Return the (X, Y) coordinate for the center point of the cell that contains the specified text.  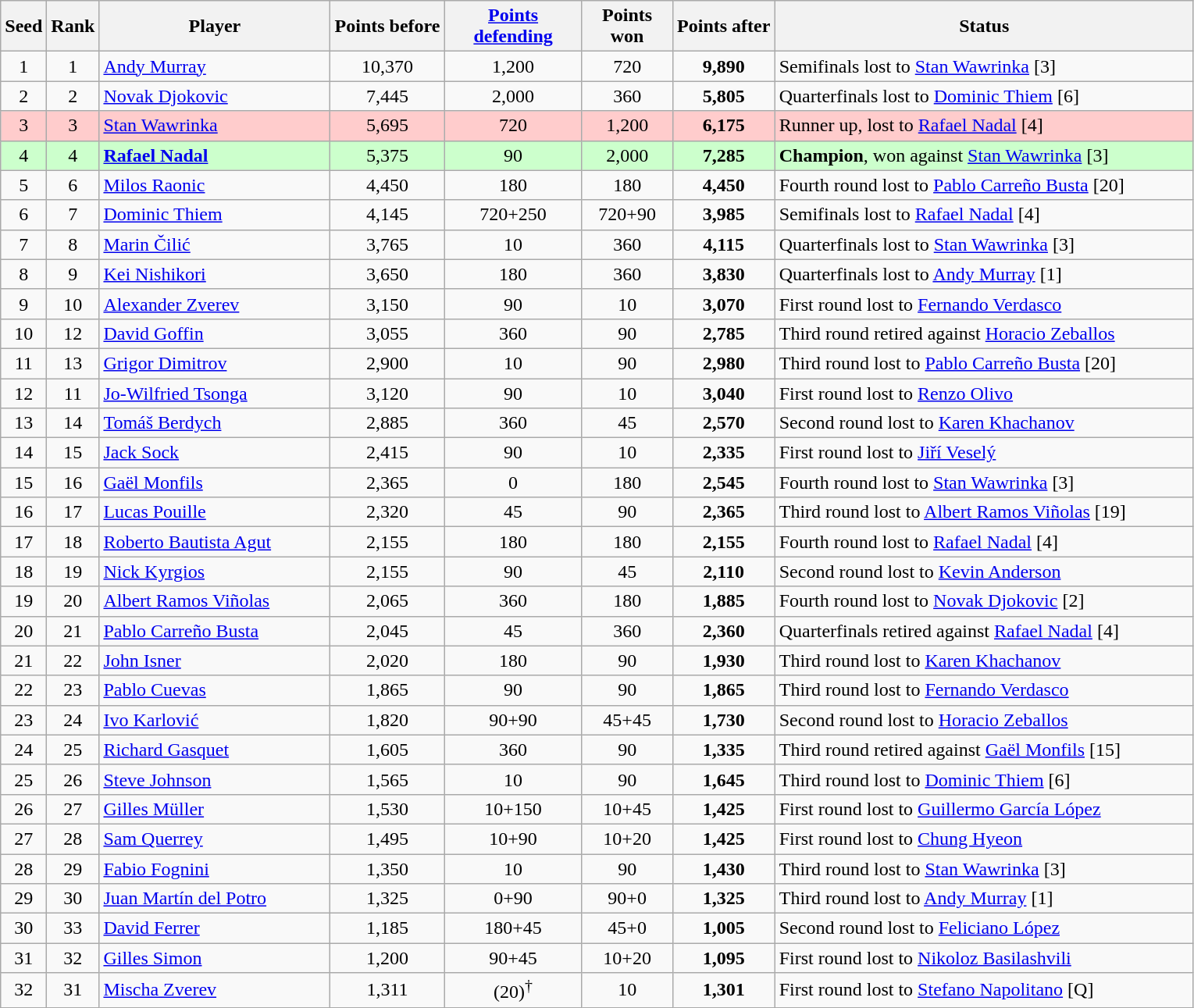
2,110 (723, 572)
David Goffin (215, 333)
Albert Ramos Viñolas (215, 601)
2,900 (387, 363)
1,565 (387, 779)
3,070 (723, 304)
Richard Gasquet (215, 750)
1,005 (723, 928)
Seed (23, 27)
First round lost to Nikoloz Basilashvili (984, 958)
First round lost to Stefano Napolitano [Q] (984, 990)
Points defending (513, 27)
Points won (627, 27)
2,020 (387, 661)
Rafael Nadal (215, 155)
4,145 (387, 215)
Ivo Karlović (215, 720)
Third round retired against Horacio Zeballos (984, 333)
10,370 (387, 66)
90+90 (513, 720)
1,185 (387, 928)
2,545 (723, 483)
10+90 (513, 839)
Pablo Carreño Busta (215, 631)
90+45 (513, 958)
John Isner (215, 661)
5,375 (387, 155)
Third round lost to Pablo Carreño Busta [20] (984, 363)
Kei Nishikori (215, 274)
Mischa Zverev (215, 990)
Gilles Simon (215, 958)
5,805 (723, 96)
Second round lost to Horacio Zeballos (984, 720)
2,885 (387, 423)
9,890 (723, 66)
Third round lost to Albert Ramos Viñolas [19] (984, 512)
Fourth round lost to Novak Djokovic [2] (984, 601)
Third round lost to Stan Wawrinka [3] (984, 869)
Lucas Pouille (215, 512)
33 (73, 928)
45+45 (627, 720)
Sam Querrey (215, 839)
3,040 (723, 393)
6,175 (723, 126)
720+250 (513, 215)
Player (215, 27)
90+0 (627, 899)
(20)† (513, 990)
Steve Johnson (215, 779)
3,650 (387, 274)
2,360 (723, 631)
First round lost to Jiří Veselý (984, 453)
0+90 (513, 899)
Novak Djokovic (215, 96)
Points after (723, 27)
Champion, won against Stan Wawrinka [3] (984, 155)
Pablo Cuevas (215, 690)
First round lost to Fernando Verdasco (984, 304)
45+0 (627, 928)
Third round retired against Gaël Monfils [15] (984, 750)
Rank (73, 27)
Stan Wawrinka (215, 126)
Milos Raonic (215, 185)
Quarterfinals lost to Stan Wawrinka [3] (984, 244)
5 (23, 185)
1,645 (723, 779)
1,301 (723, 990)
Fabio Fognini (215, 869)
Second round lost to Feliciano López (984, 928)
Juan Martín del Potro (215, 899)
2,980 (723, 363)
0 (513, 483)
720+90 (627, 215)
3,150 (387, 304)
Gaël Monfils (215, 483)
Third round lost to Fernando Verdasco (984, 690)
Semifinals lost to Rafael Nadal [4] (984, 215)
2,335 (723, 453)
3,120 (387, 393)
3,830 (723, 274)
Fourth round lost to Rafael Nadal [4] (984, 542)
2,065 (387, 601)
Third round lost to Karen Khachanov (984, 661)
180+45 (513, 928)
Quarterfinals lost to Andy Murray [1] (984, 274)
Jack Sock (215, 453)
David Ferrer (215, 928)
Jo-Wilfried Tsonga (215, 393)
Third round lost to Andy Murray [1] (984, 899)
Quarterfinals lost to Dominic Thiem [6] (984, 96)
Alexander Zverev (215, 304)
Nick Kyrgios (215, 572)
1,095 (723, 958)
Grigor Dimitrov (215, 363)
3,055 (387, 333)
First round lost to Guillermo García López (984, 809)
Gilles Müller (215, 809)
7,285 (723, 155)
Runner up, lost to Rafael Nadal [4] (984, 126)
1,885 (723, 601)
1,311 (387, 990)
1,930 (723, 661)
2,320 (387, 512)
1,335 (723, 750)
Dominic Thiem (215, 215)
Marin Čilić (215, 244)
Quarterfinals retired against Rafael Nadal [4] (984, 631)
Fourth round lost to Pablo Carreño Busta [20] (984, 185)
10+150 (513, 809)
Tomáš Berdych (215, 423)
1,530 (387, 809)
1,820 (387, 720)
Points before (387, 27)
3,985 (723, 215)
2,785 (723, 333)
Andy Murray (215, 66)
Second round lost to Karen Khachanov (984, 423)
1,495 (387, 839)
5,695 (387, 126)
First round lost to Renzo Olivo (984, 393)
4,115 (723, 244)
1,350 (387, 869)
2,415 (387, 453)
Roberto Bautista Agut (215, 542)
1,730 (723, 720)
Status (984, 27)
10+45 (627, 809)
7,445 (387, 96)
Third round lost to Dominic Thiem [6] (984, 779)
2,045 (387, 631)
Fourth round lost to Stan Wawrinka [3] (984, 483)
1,605 (387, 750)
First round lost to Chung Hyeon (984, 839)
2,570 (723, 423)
Second round lost to Kevin Anderson (984, 572)
1,430 (723, 869)
3,765 (387, 244)
Semifinals lost to Stan Wawrinka [3] (984, 66)
